Provide the (x, y) coordinate of the cell's center where the given text is located.  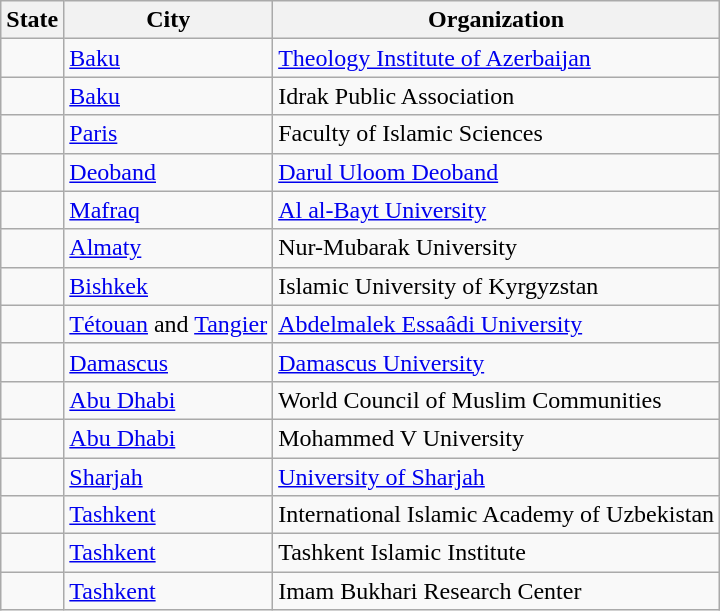
Theology Institute of Azerbaijan (496, 58)
Organization (496, 20)
Islamic University of Kyrgyzstan (496, 286)
Paris (168, 134)
Tétouan and Tangier (168, 324)
Tashkent Islamic Institute (496, 553)
Damascus University (496, 362)
Mafraq (168, 210)
Abdelmalek Essaâdi University (496, 324)
International Islamic Academy of Uzbekistan (496, 515)
Mohammed V University (496, 438)
Imam Bukhari Research Center (496, 591)
City (168, 20)
Bishkek (168, 286)
State (32, 20)
Deoband (168, 172)
Al al-Bayt University (496, 210)
Darul Uloom Deoband (496, 172)
Sharjah (168, 477)
Damascus (168, 362)
University of Sharjah (496, 477)
World Council of Muslim Communities (496, 400)
Nur-Mubarak University (496, 248)
Idrak Public Association (496, 96)
Faculty of Islamic Sciences (496, 134)
Almaty (168, 248)
